For the text-containing cell, return its midpoint in (X, Y) coordinate format. 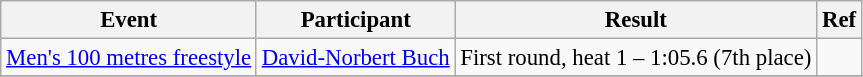
Participant (355, 20)
Men's 100 metres freestyle (129, 58)
First round, heat 1 – 1:05.6 (7th place) (636, 58)
David-Norbert Buch (355, 58)
Event (129, 20)
Result (636, 20)
Ref (840, 20)
